Provide the (x, y) coordinate of the cell's center where the given text is located.  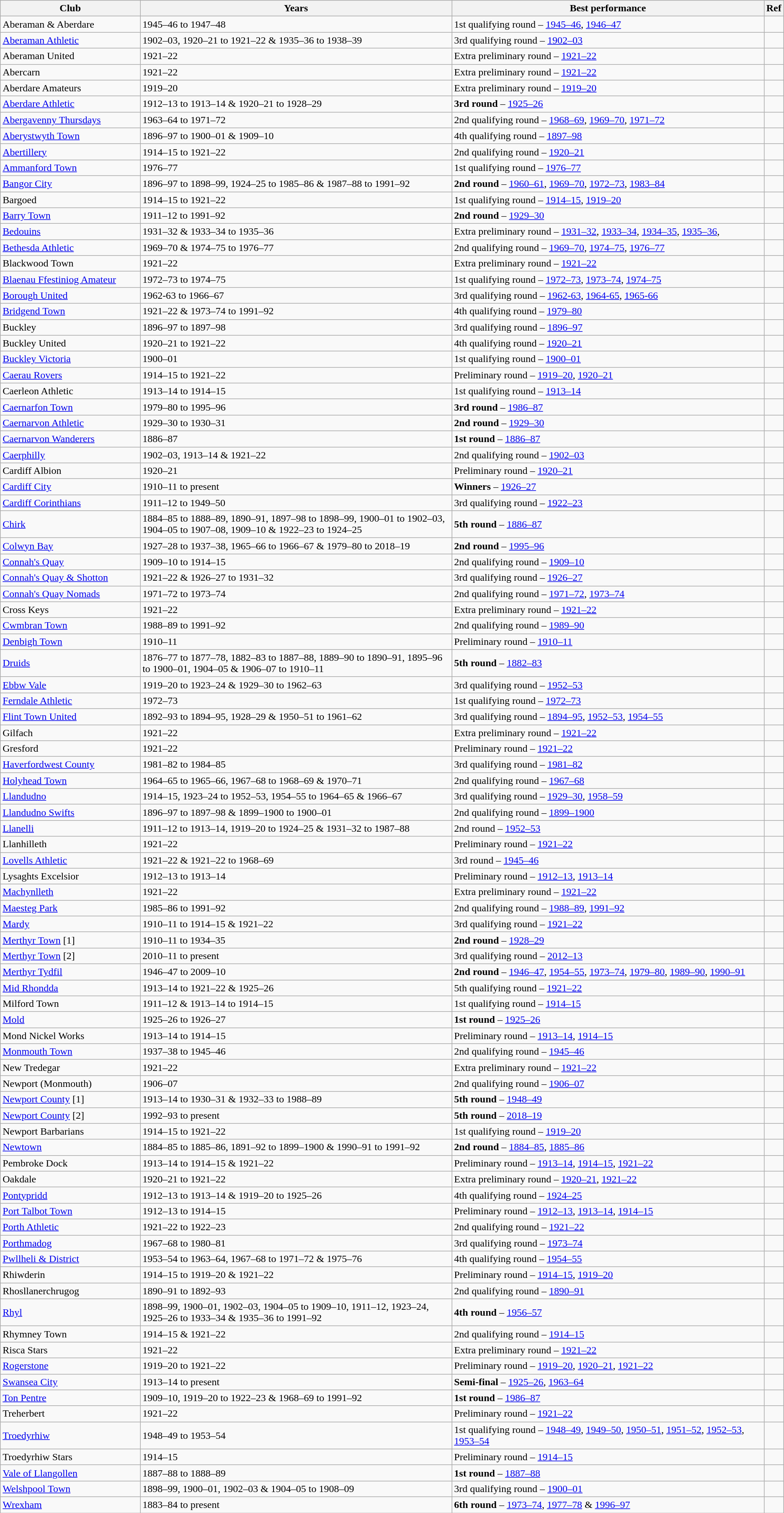
Flint Town United (70, 716)
Pembroke Dock (70, 1163)
1931–32 & 1933–34 to 1935–36 (296, 232)
Newport County [2] (70, 1115)
Preliminary round – 1914–15 (608, 1457)
Bangor City (70, 184)
1st qualifying round – 1972–73, 1973–74, 1974–75 (608, 279)
2nd qualifying round – 1988–89, 1991–92 (608, 908)
1992–93 to present (296, 1115)
1st qualifying round – 1900–01 (608, 359)
1892–93 to 1894–95, 1928–29 & 1950–51 to 1961–62 (296, 716)
1914–15 (296, 1457)
3rd round – 1986–87 (608, 407)
3rd qualifying round – 1929–30, 1958–59 (608, 797)
2nd qualifying round – 1902–03 (608, 455)
1921–22 & 1973–74 to 1991–92 (296, 311)
Preliminary round – 1919–20, 1920–21 (608, 375)
2nd qualifying round – 1921–22 (608, 1227)
5th round – 2018–19 (608, 1115)
Borough United (70, 295)
1964–65 to 1965–66, 1967–68 to 1968–69 & 1970–71 (296, 781)
1976–77 (296, 168)
Mardy (70, 924)
2nd qualifying round – 1909–10 (608, 562)
Newport Barbarians (70, 1131)
2nd round – 1952–53 (608, 828)
1912–13 to 1913–14 & 1919–20 to 1925–26 (296, 1195)
Merthyr Town [1] (70, 940)
3rd qualifying round – 1973–74 (608, 1243)
1912–13 to 1913–14 (296, 876)
3rd qualifying round – 1896–97 (608, 327)
1988–89 to 1991–92 (296, 626)
Rhiwderin (70, 1275)
3rd qualifying round – 1922–23 (608, 503)
Milford Town (70, 1004)
1911–12 to 1913–14, 1919–20 to 1924–25 & 1931–32 to 1987–88 (296, 828)
1913–14 to 1930–31 & 1932–33 to 1988–89 (296, 1099)
Semi-final – 1925–26, 1963–64 (608, 1382)
1912–13 to 1914–15 (296, 1211)
Blackwood Town (70, 264)
1st round – 1887–88 (608, 1473)
Abercarn (70, 72)
Treherbert (70, 1414)
3rd qualifying round – 1900–01 (608, 1489)
1896–97 to 1897–98 & 1899–1900 to 1900–01 (296, 812)
Preliminary round – 1914–15, 1919–20 (608, 1275)
Aberaman Athletic (70, 40)
1972–73 (296, 701)
Pontypridd (70, 1195)
Ebbw Vale (70, 685)
Best performance (608, 8)
1910–11 to 1914–15 & 1921–22 (296, 924)
Cardiff City (70, 487)
Connah's Quay & Shotton (70, 578)
Extra preliminary round – 1931–32, 1933–34, 1934–35, 1935–36, (608, 232)
1979–80 to 1995–96 (296, 407)
Maesteg Park (70, 908)
Aberdare Amateurs (70, 88)
1900–01 (296, 359)
Bridgend Town (70, 311)
2nd qualifying round – 1971–72, 1973–74 (608, 594)
1911–12 to 1991–92 (296, 216)
Wrexham (70, 1505)
New Tredegar (70, 1068)
1st qualifying round – 1948–49, 1949–50, 1950–51, 1951–52, 1952–53, 1953–54 (608, 1435)
1921–22 & 1921–22 to 1968–69 (296, 860)
1887–88 to 1888–89 (296, 1473)
2nd qualifying round – 1890–91 (608, 1291)
1969–70 & 1974–75 to 1976–77 (296, 248)
3rd qualifying round – 1962-63, 1964-65, 1965-66 (608, 295)
1st qualifying round – 1919–20 (608, 1131)
Newtown (70, 1147)
1920–21 (296, 471)
2nd qualifying round – 1967–68 (608, 781)
2nd qualifying round – 1969–70, 1974–75, 1976–77 (608, 248)
Caerleon Athletic (70, 391)
Caernarfon Town (70, 407)
Rhyl (70, 1312)
1909–10 to 1914–15 (296, 562)
1919–20 to 1923–24 & 1929–30 to 1962–63 (296, 685)
Preliminary round – 1920–21 (608, 471)
Pwllheli & District (70, 1259)
Aberaman & Aberdare (70, 24)
Preliminary round – 1910–11 (608, 641)
Gilfach (70, 733)
Lovells Athletic (70, 860)
Chirk (70, 525)
Welshpool Town (70, 1489)
Vale of Llangollen (70, 1473)
Years (296, 8)
Cross Keys (70, 610)
1896–97 to 1900–01 & 1909–10 (296, 136)
Port Talbot Town (70, 1211)
Ref (774, 8)
5th round – 1882–83 (608, 663)
1981–82 to 1984–85 (296, 765)
5th qualifying round – 1921–22 (608, 988)
1896–97 to 1897–98 (296, 327)
Bedouins (70, 232)
1st qualifying round – 1913–14 (608, 391)
1912–13 to 1913–14 & 1920–21 to 1928–29 (296, 104)
1919–20 to 1921–22 (296, 1366)
3rd qualifying round – 1926–27 (608, 578)
1929–30 to 1930–31 (296, 423)
5th round – 1886–87 (608, 525)
Llanelli (70, 828)
2nd qualifying round – 1945–46 (608, 1052)
Mid Rhondda (70, 988)
1985–86 to 1991–92 (296, 908)
1902–03, 1920–21 to 1921–22 & 1935–36 to 1938–39 (296, 40)
1906–07 (296, 1084)
Connah's Quay Nomads (70, 594)
Preliminary round – 1919–20, 1920–21, 1921–22 (608, 1366)
Abertillery (70, 152)
4th qualifying round – 1924–25 (608, 1195)
Machynlleth (70, 892)
1925–26 to 1926–27 (296, 1020)
1910–11 to present (296, 487)
Winners – 1926–27 (608, 487)
Aberystwyth Town (70, 136)
3rd qualifying round – 1894–95, 1952–53, 1954–55 (608, 716)
1948–49 to 1953–54 (296, 1435)
Cardiff Albion (70, 471)
Llandudno Swifts (70, 812)
Buckley Victoria (70, 359)
1937–38 to 1945–46 (296, 1052)
6th round – 1973–74, 1977–78 & 1996–97 (608, 1505)
Risca Stars (70, 1350)
Denbigh Town (70, 641)
5th round – 1948–49 (608, 1099)
3rd qualifying round – 1952–53 (608, 685)
Colwyn Bay (70, 546)
Caerphilly (70, 455)
Connah's Quay (70, 562)
1927–28 to 1937–38, 1965–66 to 1966–67 & 1979–80 to 2018–19 (296, 546)
Caernarvon Athletic (70, 423)
1967–68 to 1980–81 (296, 1243)
Newport (Monmouth) (70, 1084)
3rd round – 1925–26 (608, 104)
4th qualifying round – 1920–21 (608, 343)
2nd qualifying round – 1906–07 (608, 1084)
1913–14 to present (296, 1382)
2nd round – 1946–47, 1954–55, 1973–74, 1979–80, 1989–90, 1990–91 (608, 972)
Preliminary round – 1913–14, 1914–15, 1921–22 (608, 1163)
1884–85 to 1888–89, 1890–91, 1897–98 to 1898–99, 1900–01 to 1902–03, 1904–05 to 1907–08, 1909–10 & 1922–23 to 1924–25 (296, 525)
Porthmadog (70, 1243)
Oakdale (70, 1179)
Abergavenny Thursdays (70, 120)
Druids (70, 663)
1921–22 & 1926–27 to 1931–32 (296, 578)
1st qualifying round – 1914–15 (608, 1004)
1914–15 to 1919–20 & 1921–22 (296, 1275)
1st qualifying round – 1914–15, 1919–20 (608, 200)
Swansea City (70, 1382)
4th qualifying round – 1897–98 (608, 136)
Ferndale Athletic (70, 701)
1st round – 1986–87 (608, 1398)
Troedyrhiw Stars (70, 1457)
Gresford (70, 749)
3rd qualifying round – 1902–03 (608, 40)
Caernarvon Wanderers (70, 439)
2nd round – 1960–61, 1969–70, 1972–73, 1983–84 (608, 184)
Cwmbran Town (70, 626)
Llanhilleth (70, 844)
Llandudno (70, 797)
2nd qualifying round – 1914–15 (608, 1334)
2nd round – 1884–85, 1885–86 (608, 1147)
1914–15 & 1921–22 (296, 1334)
Mond Nickel Works (70, 1036)
Newport County [1] (70, 1099)
3rd qualifying round – 1921–22 (608, 924)
Bargoed (70, 200)
2nd qualifying round – 1899–1900 (608, 812)
2010–11 to present (296, 956)
1909–10, 1919–20 to 1922–23 & 1968–69 to 1991–92 (296, 1398)
1898–99, 1900–01, 1902–03 & 1904–05 to 1908–09 (296, 1489)
1921–22 to 1922–23 (296, 1227)
Monmouth Town (70, 1052)
Lysaghts Excelsior (70, 876)
Bethesda Athletic (70, 248)
1919–20 (296, 88)
3rd round – 1945–46 (608, 860)
2nd qualifying round – 1968–69, 1969–70, 1971–72 (608, 120)
1972–73 to 1974–75 (296, 279)
Haverfordwest County (70, 765)
Aberdare Athletic (70, 104)
1953–54 to 1963–64, 1967–68 to 1971–72 & 1975–76 (296, 1259)
Merthyr Tydfil (70, 972)
1902–03, 1913–14 & 1921–22 (296, 455)
Preliminary round – 1913–14, 1914–15 (608, 1036)
Holyhead Town (70, 781)
1913–14 to 1914–15 & 1921–22 (296, 1163)
Aberaman United (70, 56)
1913–14 to 1921–22 & 1925–26 (296, 988)
Club (70, 8)
Cardiff Corinthians (70, 503)
1st qualifying round – 1976–77 (608, 168)
Blaenau Ffestiniog Amateur (70, 279)
Merthyr Town [2] (70, 956)
3rd qualifying round – 1981–82 (608, 765)
4th qualifying round – 1954–55 (608, 1259)
Buckley (70, 327)
1971–72 to 1973–74 (296, 594)
Caerau Rovers (70, 375)
2nd qualifying round – 1920–21 (608, 152)
2nd round – 1995–96 (608, 546)
2nd round – 1928–29 (608, 940)
Ton Pentre (70, 1398)
1st qualifying round – 1945–46, 1946–47 (608, 24)
Troedyrhiw (70, 1435)
1876–77 to 1877–78, 1882–83 to 1887–88, 1889–90 to 1890–91, 1895–96 to 1900–01, 1904–05 & 1906–07 to 1910–11 (296, 663)
3rd qualifying round – 2012–13 (608, 956)
Porth Athletic (70, 1227)
Preliminary round – 1912–13, 1913–14 (608, 876)
1946–47 to 2009–10 (296, 972)
Rhymney Town (70, 1334)
1910–11 (296, 641)
Rogerstone (70, 1366)
1st round – 1886–87 (608, 439)
Rhosllanerchrugog (70, 1291)
1914–15, 1923–24 to 1952–53, 1954–55 to 1964–65 & 1966–67 (296, 797)
Extra preliminary round – 1920–21, 1921–22 (608, 1179)
Buckley United (70, 343)
1898–99, 1900–01, 1902–03, 1904–05 to 1909–10, 1911–12, 1923–24, 1925–26 to 1933–34 & 1935–36 to 1991–92 (296, 1312)
1911–12 & 1913–14 to 1914–15 (296, 1004)
Mold (70, 1020)
1884–85 to 1885–86, 1891–92 to 1899–1900 & 1990–91 to 1991–92 (296, 1147)
1910–11 to 1934–35 (296, 940)
1883–84 to present (296, 1505)
Ammanford Town (70, 168)
1962-63 to 1966–67 (296, 295)
2nd qualifying round – 1989–90 (608, 626)
1886–87 (296, 439)
1963–64 to 1971–72 (296, 120)
1st qualifying round – 1972–73 (608, 701)
1911–12 to 1949–50 (296, 503)
1896–97 to 1898–99, 1924–25 to 1985–86 & 1987–88 to 1991–92 (296, 184)
Preliminary round – 1912–13, 1913–14, 1914–15 (608, 1211)
4th round – 1956–57 (608, 1312)
1890–91 to 1892–93 (296, 1291)
Extra preliminary round – 1919–20 (608, 88)
1945–46 to 1947–48 (296, 24)
4th qualifying round – 1979–80 (608, 311)
1st round – 1925–26 (608, 1020)
Barry Town (70, 216)
